Provide the (x, y) coordinate of the cell's center where the given text is located.  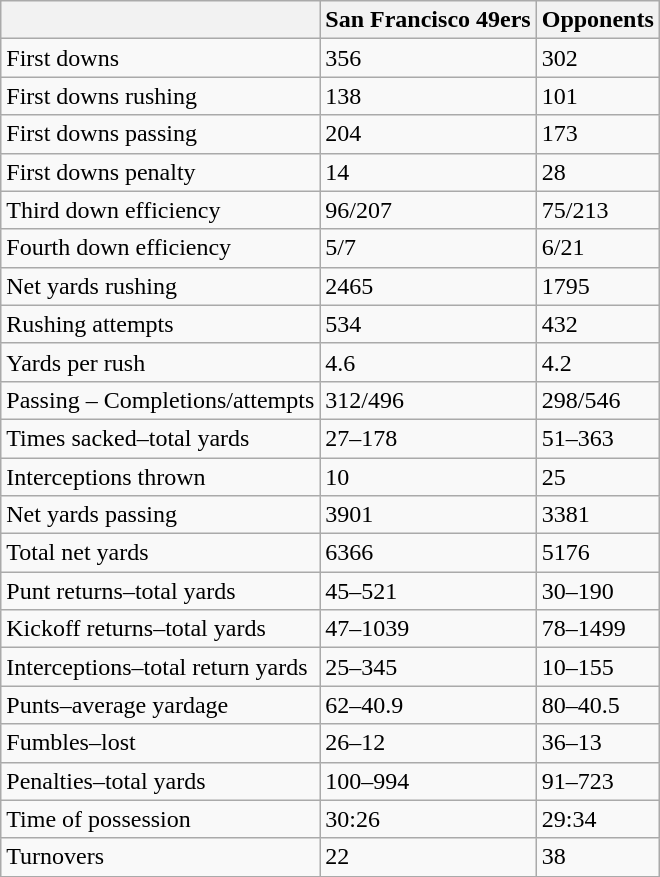
432 (598, 324)
62–40.9 (428, 705)
5176 (598, 553)
27–178 (428, 438)
80–40.5 (598, 705)
Net yards passing (160, 515)
298/546 (598, 400)
Total net yards (160, 553)
38 (598, 857)
45–521 (428, 591)
47–1039 (428, 629)
75/213 (598, 210)
28 (598, 172)
6/21 (598, 248)
10–155 (598, 667)
356 (428, 58)
Third down efficiency (160, 210)
14 (428, 172)
25 (598, 477)
Times sacked–total yards (160, 438)
173 (598, 134)
Rushing attempts (160, 324)
Opponents (598, 20)
100–994 (428, 781)
4.2 (598, 362)
Fumbles–lost (160, 743)
2465 (428, 286)
25–345 (428, 667)
Penalties–total yards (160, 781)
First downs penalty (160, 172)
22 (428, 857)
First downs passing (160, 134)
534 (428, 324)
312/496 (428, 400)
Interceptions–total return yards (160, 667)
First downs (160, 58)
91–723 (598, 781)
Punts–average yardage (160, 705)
Fourth down efficiency (160, 248)
3381 (598, 515)
78–1499 (598, 629)
First downs rushing (160, 96)
San Francisco 49ers (428, 20)
Time of possession (160, 819)
30–190 (598, 591)
51–363 (598, 438)
101 (598, 96)
Turnovers (160, 857)
96/207 (428, 210)
26–12 (428, 743)
5/7 (428, 248)
3901 (428, 515)
204 (428, 134)
Passing – Completions/attempts (160, 400)
10 (428, 477)
4.6 (428, 362)
6366 (428, 553)
Net yards rushing (160, 286)
30:26 (428, 819)
302 (598, 58)
Interceptions thrown (160, 477)
Kickoff returns–total yards (160, 629)
1795 (598, 286)
Punt returns–total yards (160, 591)
Yards per rush (160, 362)
29:34 (598, 819)
138 (428, 96)
36–13 (598, 743)
